Pinpoint the cell where the given text exists, returning its [x, y] midpoint coordinate. 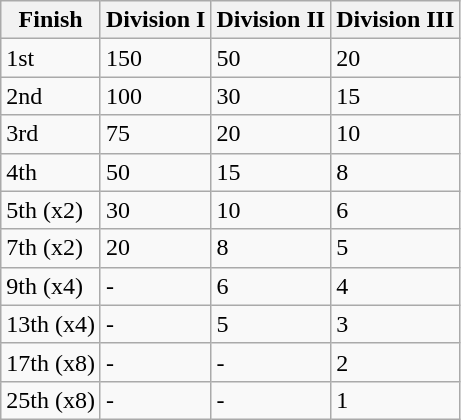
1 [396, 400]
100 [155, 96]
Division III [396, 20]
Division I [155, 20]
4th [51, 172]
7th (x2) [51, 248]
3 [396, 324]
13th (x4) [51, 324]
Division II [271, 20]
4 [396, 286]
2 [396, 362]
25th (x8) [51, 400]
1st [51, 58]
17th (x8) [51, 362]
150 [155, 58]
75 [155, 134]
Finish [51, 20]
5th (x2) [51, 210]
9th (x4) [51, 286]
2nd [51, 96]
3rd [51, 134]
